Identify which cell holds the provided text, then report its (X, Y) central coordinate. 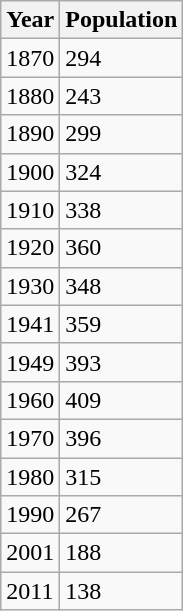
1900 (30, 172)
396 (122, 438)
338 (122, 210)
243 (122, 96)
1990 (30, 515)
360 (122, 248)
2001 (30, 553)
138 (122, 591)
188 (122, 553)
1870 (30, 58)
299 (122, 134)
315 (122, 477)
1910 (30, 210)
267 (122, 515)
1920 (30, 248)
409 (122, 400)
1880 (30, 96)
Year (30, 20)
2011 (30, 591)
1941 (30, 324)
359 (122, 324)
393 (122, 362)
348 (122, 286)
1890 (30, 134)
324 (122, 172)
1960 (30, 400)
1930 (30, 286)
294 (122, 58)
1980 (30, 477)
Population (122, 20)
1970 (30, 438)
1949 (30, 362)
